Provide the (x, y) coordinate of the cell's center where the given text is located.  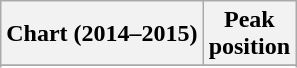
Peakposition (249, 34)
Chart (2014–2015) (102, 34)
